Provide the (X, Y) coordinate of the cell's center where the given text is located.  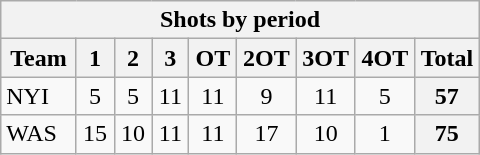
2 (133, 58)
17 (266, 134)
57 (446, 96)
NYI (38, 96)
4OT (384, 58)
3OT (326, 58)
3 (170, 58)
Total (446, 58)
2OT (266, 58)
OT (213, 58)
Team (38, 58)
WAS (38, 134)
15 (95, 134)
9 (266, 96)
Shots by period (240, 20)
75 (446, 134)
